Extract the (X, Y) coordinate from the center of the cell holding the provided text.  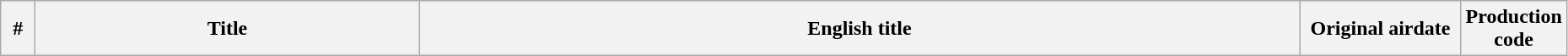
English title (859, 29)
Title (228, 29)
Production code (1513, 29)
# (19, 29)
Original airdate (1380, 29)
